Detect which cell encompasses the target text, then output its (X, Y) center coordinate. 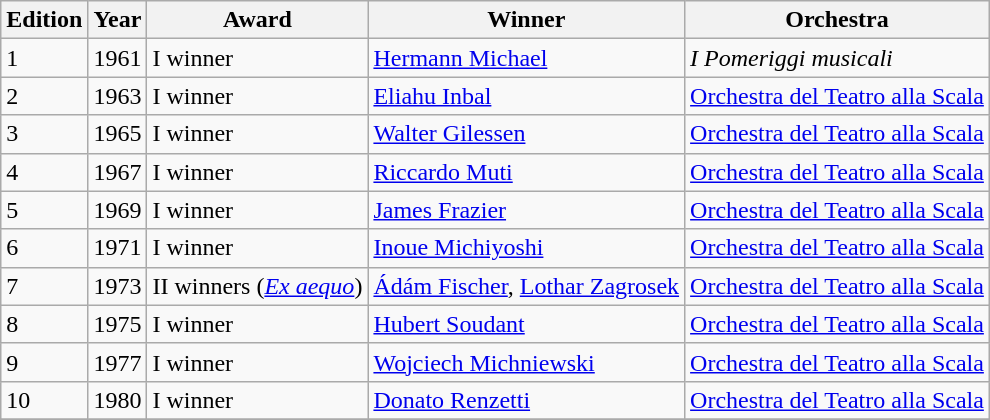
1975 (118, 324)
1965 (118, 134)
Hubert Soudant (526, 324)
1 (44, 58)
Donato Renzetti (526, 400)
Edition (44, 20)
Year (118, 20)
II winners (Ex aequo) (258, 286)
2 (44, 96)
1973 (118, 286)
3 (44, 134)
Award (258, 20)
Wojciech Michniewski (526, 362)
Ádám Fischer, Lothar Zagrosek (526, 286)
1967 (118, 172)
4 (44, 172)
1961 (118, 58)
1963 (118, 96)
10 (44, 400)
1977 (118, 362)
Inoue Michiyoshi (526, 248)
Hermann Michael (526, 58)
Eliahu Inbal (526, 96)
Riccardo Muti (526, 172)
I Pomeriggi musicali (838, 58)
Winner (526, 20)
8 (44, 324)
9 (44, 362)
7 (44, 286)
6 (44, 248)
1969 (118, 210)
Walter Gilessen (526, 134)
Orchestra (838, 20)
1980 (118, 400)
5 (44, 210)
1971 (118, 248)
James Frazier (526, 210)
